Search for the cell housing the specified text and yield its (X, Y) center coordinate. 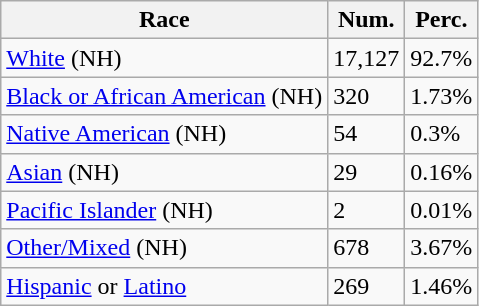
Native American (NH) (164, 134)
92.7% (442, 58)
320 (366, 96)
Num. (366, 20)
17,127 (366, 58)
Black or African American (NH) (164, 96)
0.01% (442, 210)
29 (366, 172)
Asian (NH) (164, 172)
269 (366, 286)
54 (366, 134)
Race (164, 20)
2 (366, 210)
Hispanic or Latino (164, 286)
678 (366, 248)
3.67% (442, 248)
0.3% (442, 134)
1.46% (442, 286)
Pacific Islander (NH) (164, 210)
Perc. (442, 20)
1.73% (442, 96)
0.16% (442, 172)
Other/Mixed (NH) (164, 248)
White (NH) (164, 58)
